Determine the (X, Y) coordinate at the center of the cell enclosing the given text.  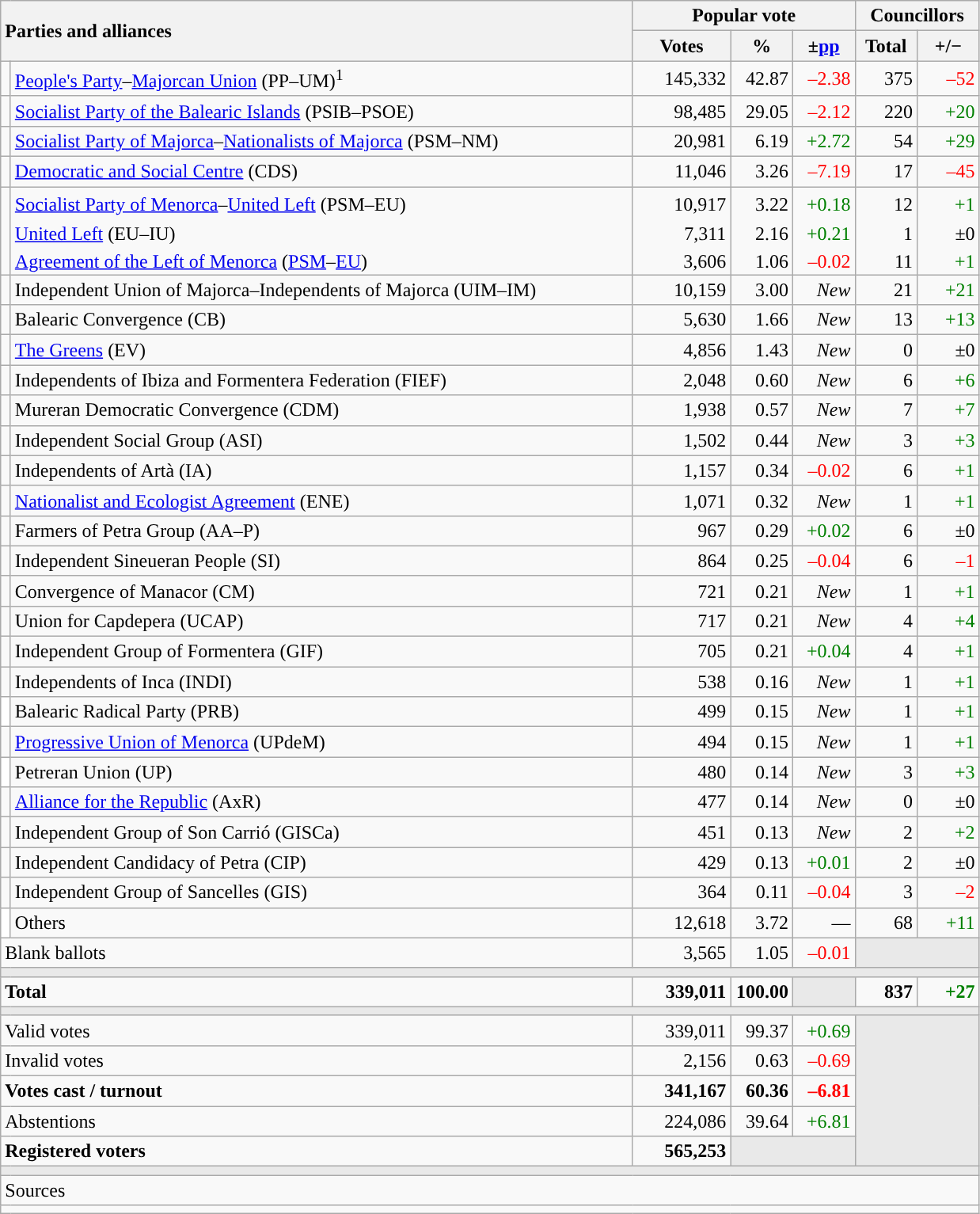
224,086 (682, 1121)
Independent Candidacy of Petra (CIP) (321, 862)
Sources (490, 1190)
60.36 (762, 1091)
100.00 (762, 991)
+6 (948, 380)
538 (682, 682)
Independent Sineueran People (SI) (321, 561)
477 (682, 802)
Independents of Ibiza and Formentera Federation (FIEF) (321, 380)
1,157 (682, 470)
–2.38 (823, 79)
+27 (948, 991)
+2.72 (823, 141)
3,565 (682, 953)
Votes cast / turnout (317, 1091)
+0.01 (823, 862)
Popular vote (744, 16)
Independent Group of Son Carrió (GISCa) (321, 832)
6.19 (762, 141)
0.63 (762, 1060)
99.37 (762, 1030)
494 (682, 742)
2,048 (682, 380)
Socialist Party of the Balearic Islands (PSIB–PSOE) (321, 111)
0.60 (762, 380)
29.05 (762, 111)
3.22 (762, 204)
Mureran Democratic Convergence (CDM) (321, 410)
–45 (948, 172)
2.16 (762, 234)
Balearic Radical Party (PRB) (321, 712)
+/− (948, 46)
+0.02 (823, 531)
–1 (948, 561)
341,167 (682, 1091)
Abstentions (317, 1121)
Independents of Inca (INDI) (321, 682)
–2 (948, 892)
Nationalist and Ecologist Agreement (ENE) (321, 500)
Union for Capdepera (UCAP) (321, 621)
±pp (823, 46)
United Left (EU–IU) (321, 234)
+0.69 (823, 1030)
499 (682, 712)
1,071 (682, 500)
Agreement of the Left of Menorca (PSM–EU) (321, 261)
+20 (948, 111)
Convergence of Manacor (CM) (321, 591)
837 (887, 991)
Councillors (917, 16)
7 (887, 410)
565,253 (682, 1151)
Democratic and Social Centre (CDS) (321, 172)
864 (682, 561)
+0.04 (823, 652)
2,156 (682, 1060)
375 (887, 79)
+2 (948, 832)
+13 (948, 320)
Others (321, 923)
Farmers of Petra Group (AA–P) (321, 531)
1.05 (762, 953)
+11 (948, 923)
+7 (948, 410)
7,311 (682, 234)
10,159 (682, 290)
39.64 (762, 1121)
Independent Group of Sancelles (GIS) (321, 892)
— (823, 923)
0.34 (762, 470)
+0.21 (823, 234)
12,618 (682, 923)
+21 (948, 290)
–7.19 (823, 172)
11 (887, 261)
3.26 (762, 172)
5,630 (682, 320)
+0.18 (823, 204)
3.72 (762, 923)
13 (887, 320)
Valid votes (317, 1030)
54 (887, 141)
1.66 (762, 320)
% (762, 46)
0.44 (762, 440)
717 (682, 621)
1,938 (682, 410)
11,046 (682, 172)
Registered voters (317, 1151)
–6.81 (823, 1091)
Alliance for the Republic (AxR) (321, 802)
451 (682, 832)
Progressive Union of Menorca (UPdeM) (321, 742)
Invalid votes (317, 1060)
–0.01 (823, 953)
Petreran Union (UP) (321, 772)
Independent Social Group (ASI) (321, 440)
220 (887, 111)
17 (887, 172)
–52 (948, 79)
0.25 (762, 561)
967 (682, 531)
364 (682, 892)
145,332 (682, 79)
Independents of Artà (IA) (321, 470)
98,485 (682, 111)
68 (887, 923)
Independent Union of Majorca–Independents of Majorca (UIM–IM) (321, 290)
+29 (948, 141)
21 (887, 290)
20,981 (682, 141)
10,917 (682, 204)
721 (682, 591)
Socialist Party of Menorca–United Left (PSM–EU) (321, 204)
People's Party–Majorcan Union (PP–UM)1 (321, 79)
0.57 (762, 410)
Votes (682, 46)
480 (682, 772)
Blank ballots (317, 953)
705 (682, 652)
0.16 (762, 682)
4,856 (682, 350)
The Greens (EV) (321, 350)
0.32 (762, 500)
0.11 (762, 892)
1.43 (762, 350)
1,502 (682, 440)
42.87 (762, 79)
Balearic Convergence (CB) (321, 320)
–2.12 (823, 111)
–0.69 (823, 1060)
Parties and alliances (317, 31)
Independent Group of Formentera (GIF) (321, 652)
+4 (948, 621)
0.29 (762, 531)
3.00 (762, 290)
+6.81 (823, 1121)
429 (682, 862)
3,606 (682, 261)
12 (887, 204)
Socialist Party of Majorca–Nationalists of Majorca (PSM–NM) (321, 141)
1.06 (762, 261)
